Determine the (x, y) coordinate at the center of the cell enclosing the given text.  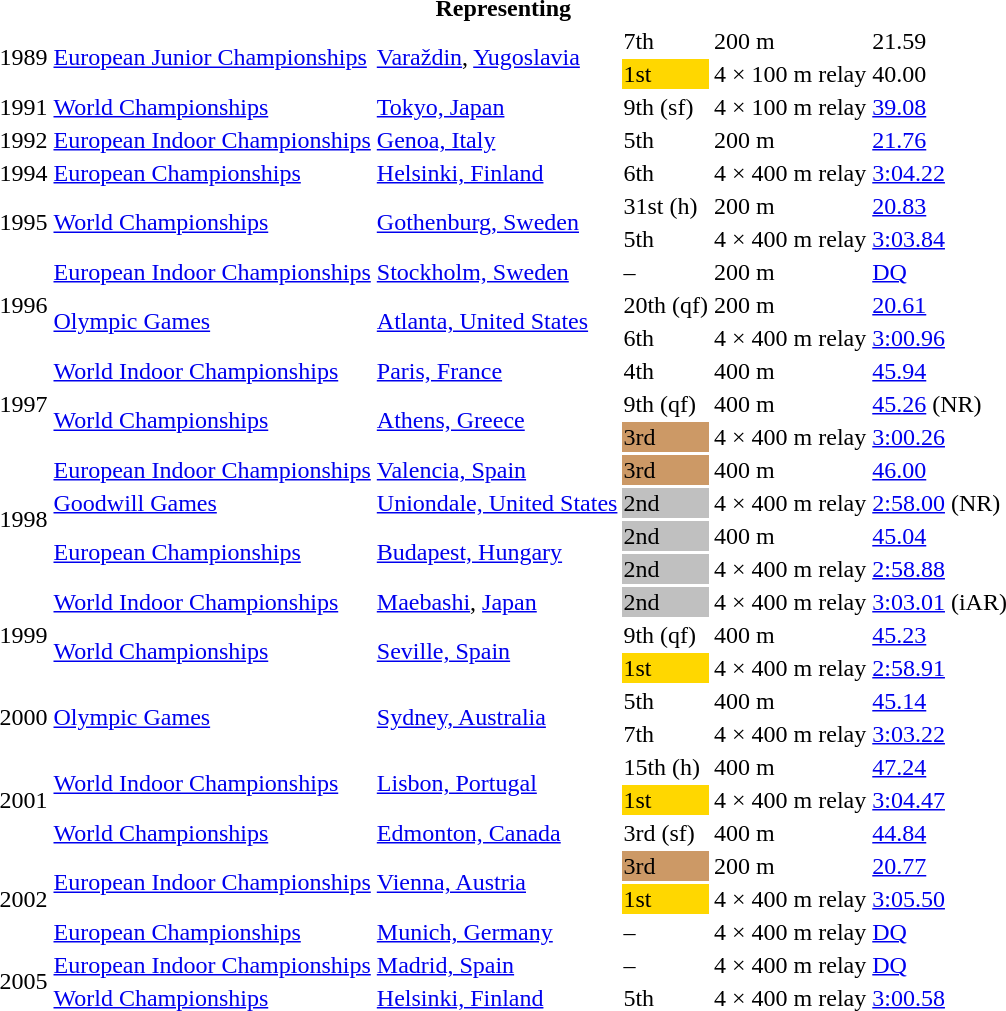
Edmonton, Canada (497, 833)
Madrid, Spain (497, 965)
European Junior Championships (212, 58)
Uniondale, United States (497, 503)
15th (h) (666, 767)
Tokyo, Japan (497, 107)
Helsinki, Finland (497, 173)
4th (666, 371)
Genoa, Italy (497, 140)
Seville, Spain (497, 652)
Valencia, Spain (497, 470)
31st (h) (666, 206)
Budapest, Hungary (497, 552)
Munich, Germany (497, 932)
Varaždin, Yugoslavia (497, 58)
Athens, Greece (497, 420)
Goodwill Games (212, 503)
Maebashi, Japan (497, 602)
Gothenburg, Sweden (497, 222)
3rd (sf) (666, 833)
Atlanta, United States (497, 322)
20th (qf) (666, 305)
Stockholm, Sweden (497, 272)
9th (sf) (666, 107)
Sydney, Australia (497, 718)
Paris, France (497, 371)
Lisbon, Portugal (497, 784)
Vienna, Austria (497, 882)
